Identify which cell holds the provided text, then report its (X, Y) central coordinate. 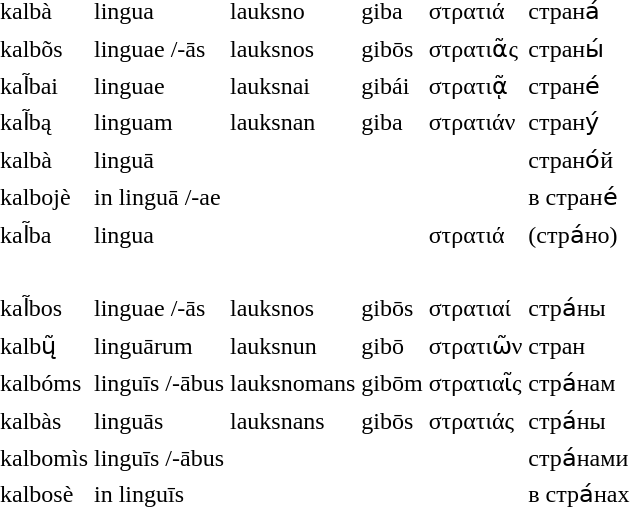
lauksnomans (293, 384)
linguā (160, 161)
στρατιά (476, 235)
lauksnai (293, 86)
in linguā /-ae (160, 198)
στρατιάν (476, 124)
στρατιάς (476, 421)
linguae (160, 86)
στρατιαῖς (476, 384)
giba (392, 124)
linguārum (160, 347)
lauksnan (293, 124)
gibái (392, 86)
στρατιᾶς (476, 49)
linguās (160, 421)
στρατιαί (476, 310)
linguam (160, 124)
στρατιᾷ (476, 86)
στρατιῶν (476, 347)
lauksnun (293, 347)
lauksnans (293, 421)
lingua (160, 235)
gibōm (392, 384)
gibō (392, 347)
